Capture the cell that displays the provided text and extract its [x, y] central coordinate. 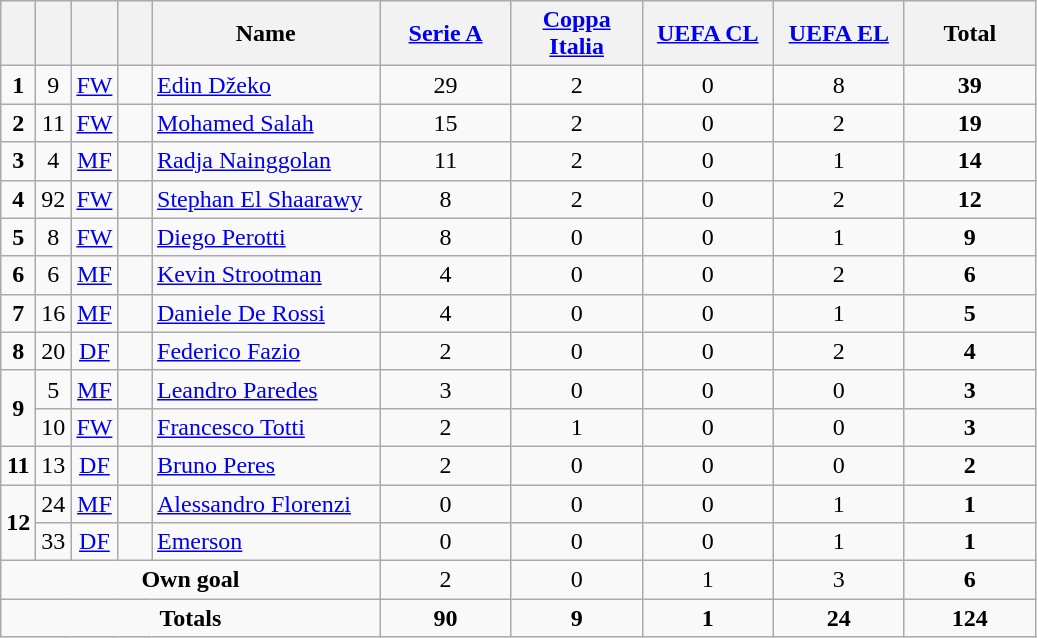
15 [446, 123]
Edin Džeko [266, 85]
Serie A [446, 34]
Daniele De Rossi [266, 313]
7 [18, 313]
Kevin Strootman [266, 275]
UEFA EL [838, 34]
124 [970, 618]
Total [970, 34]
Francesco Totti [266, 427]
Radja Nainggolan [266, 161]
Name [266, 34]
10 [54, 427]
Emerson [266, 542]
90 [446, 618]
Federico Fazio [266, 351]
33 [54, 542]
Leandro Paredes [266, 389]
Diego Perotti [266, 237]
13 [54, 465]
Bruno Peres [266, 465]
92 [54, 199]
Coppa Italia [576, 34]
16 [54, 313]
UEFA CL [708, 34]
Totals [190, 618]
29 [446, 85]
20 [54, 351]
Own goal [190, 580]
19 [970, 123]
39 [970, 85]
Alessandro Florenzi [266, 503]
14 [970, 161]
Stephan El Shaarawy [266, 199]
Mohamed Salah [266, 123]
